Find where the given text appears and provide that cell's center as [X, Y] coordinate. 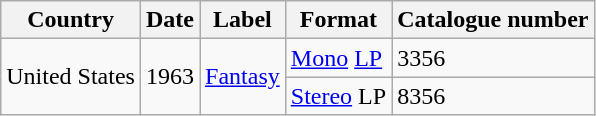
3356 [493, 58]
8356 [493, 96]
Stereo LP [338, 96]
Mono LP [338, 58]
Catalogue number [493, 20]
Label [243, 20]
United States [71, 77]
Country [71, 20]
1963 [170, 77]
Format [338, 20]
Fantasy [243, 77]
Date [170, 20]
